Extract the (x, y) coordinate from the center of the cell holding the provided text.  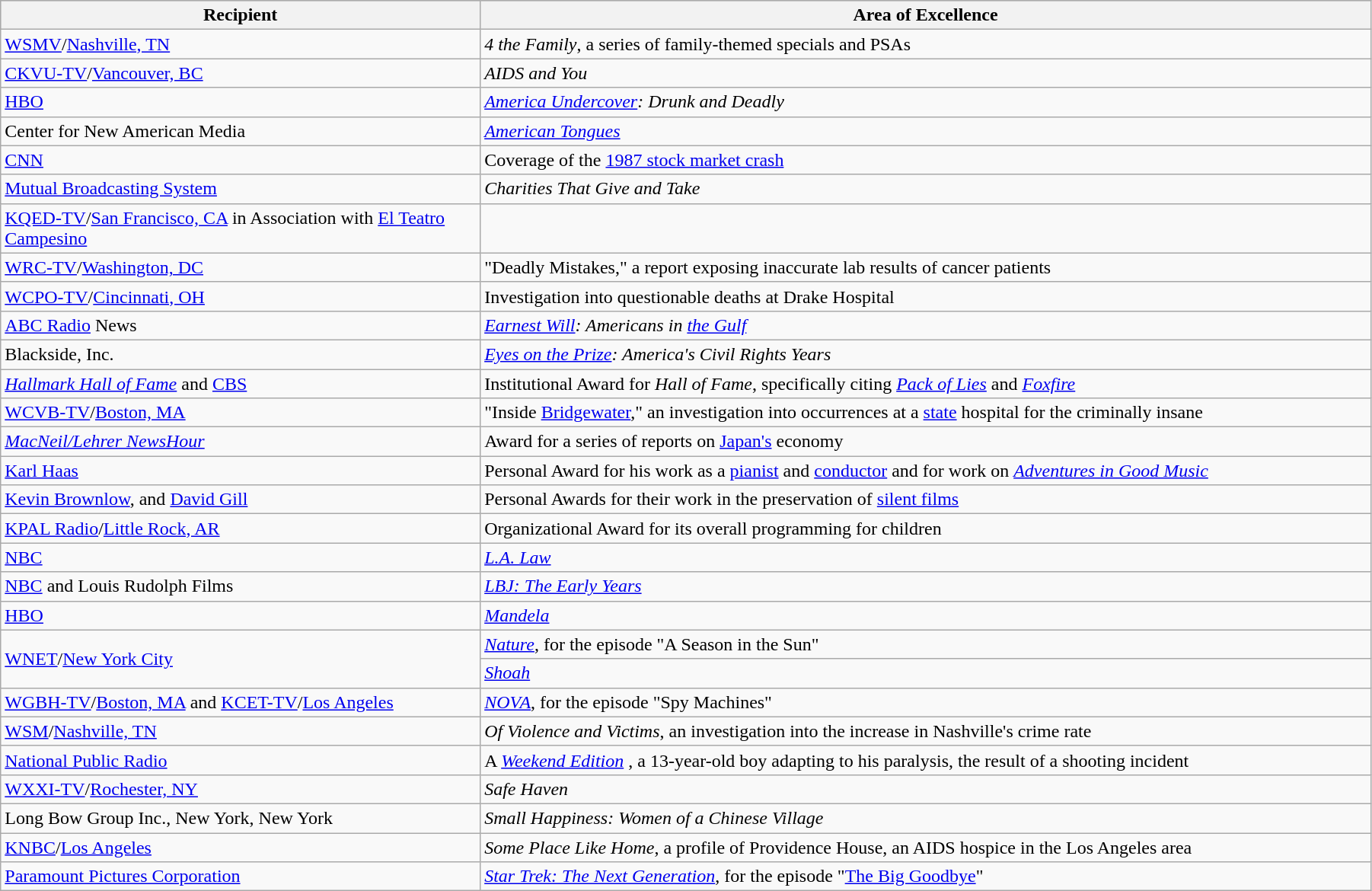
WXXI-TV/Rochester, NY (241, 789)
Nature, for the episode "A Season in the Sun" (926, 644)
"Inside Bridgewater," an investigation into occurrences at a state hospital for the criminally insane (926, 413)
Paramount Pictures Corporation (241, 877)
Recipient (241, 15)
4 the Family, a series of family-themed specials and PSAs (926, 44)
ABC Radio News (241, 325)
Personal Awards for their work in the preservation of silent films (926, 500)
Of Violence and Victims, an investigation into the increase in Nashville's crime rate (926, 731)
Hallmark Hall of Fame and CBS (241, 383)
Shoah (926, 673)
Mandela (926, 615)
AIDS and You (926, 73)
MacNeil/Lehrer NewsHour (241, 442)
Safe Haven (926, 789)
CNN (241, 160)
A Weekend Edition , a 13-year-old boy adapting to his paralysis, the result of a shooting incident (926, 760)
LBJ: The Early Years (926, 586)
Organizational Award for its overall programming for children (926, 529)
WCPO-TV/Cincinnati, OH (241, 296)
Charities That Give and Take (926, 189)
Investigation into questionable deaths at Drake Hospital (926, 296)
Center for New American Media (241, 131)
Small Happiness: Women of a Chinese Village (926, 818)
Eyes on the Prize: America's Civil Rights Years (926, 354)
Institutional Award for Hall of Fame, specifically citing Pack of Lies and Foxfire (926, 383)
NOVA, for the episode "Spy Machines" (926, 702)
Some Place Like Home, a profile of Providence House, an AIDS hospice in the Los Angeles area (926, 848)
WCVB-TV/Boston, MA (241, 413)
"Deadly Mistakes," a report exposing inaccurate lab results of cancer patients (926, 267)
WNET/New York City (241, 659)
Blackside, Inc. (241, 354)
Earnest Will: Americans in the Gulf (926, 325)
NBC (241, 557)
America Undercover: Drunk and Deadly (926, 102)
Long Bow Group Inc., New York, New York (241, 818)
Karl Haas (241, 471)
NBC and Louis Rudolph Films (241, 586)
Coverage of the 1987 stock market crash (926, 160)
Mutual Broadcasting System (241, 189)
Star Trek: The Next Generation, for the episode "The Big Goodbye" (926, 877)
KNBC/Los Angeles (241, 848)
National Public Radio (241, 760)
American Tongues (926, 131)
Area of Excellence (926, 15)
Award for a series of reports on Japan's economy (926, 442)
KPAL Radio/Little Rock, AR (241, 529)
KQED-TV/San Francisco, CA in Association with El Teatro Campesino (241, 228)
CKVU-TV/Vancouver, BC (241, 73)
WSM/Nashville, TN (241, 731)
WGBH-TV/Boston, MA and KCET-TV/Los Angeles (241, 702)
Personal Award for his work as a pianist and conductor and for work on Adventures in Good Music (926, 471)
WSMV/Nashville, TN (241, 44)
Kevin Brownlow, and David Gill (241, 500)
L.A. Law (926, 557)
WRC-TV/Washington, DC (241, 267)
